Search for the cell housing the specified text and yield its [x, y] center coordinate. 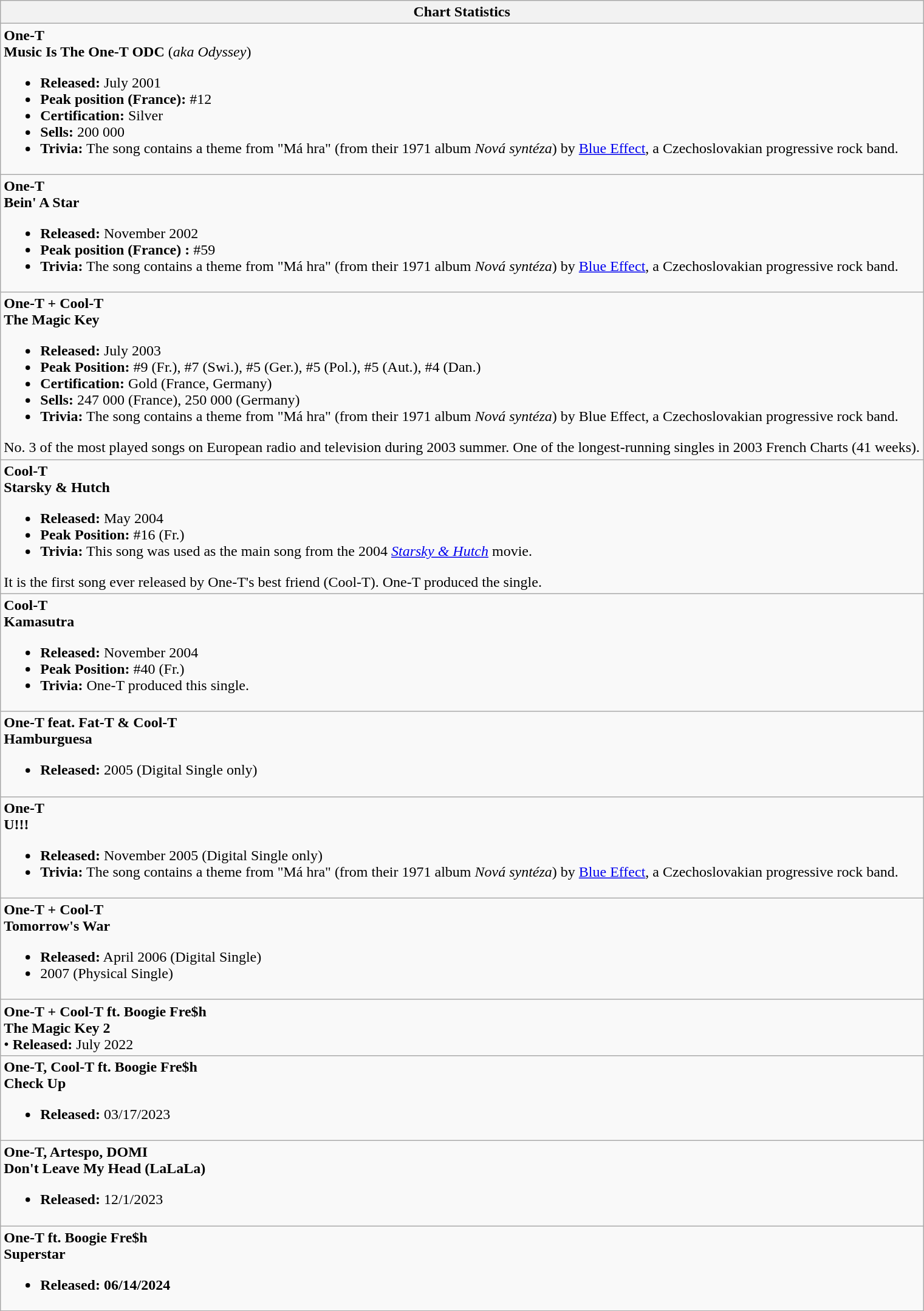
One-T feat. Fat-T & Cool-THamburguesaReleased: 2005 (Digital Single only) [462, 754]
One-T + Cool-T ft. Boogie Fre$hThe Magic Key 2• Released: July 2022 [462, 1027]
One-T ft. Boogie Fre$hSuperstarReleased: 06/14/2024 [462, 1268]
One-T, Artespo, DOMIDon't Leave My Head (LaLaLa)Released: 12/1/2023 [462, 1183]
Cool-TKamasutraReleased: November 2004Peak Position: #40 (Fr.)Trivia: One-T produced this single. [462, 652]
Chart Statistics [462, 12]
One-T + Cool-TTomorrow's WarReleased: April 2006 (Digital Single)2007 (Physical Single) [462, 949]
One-T, Cool-T ft. Boogie Fre$hCheck UpReleased: 03/17/2023 [462, 1098]
